Pinpoint the cell where the given text exists, returning its (X, Y) midpoint coordinate. 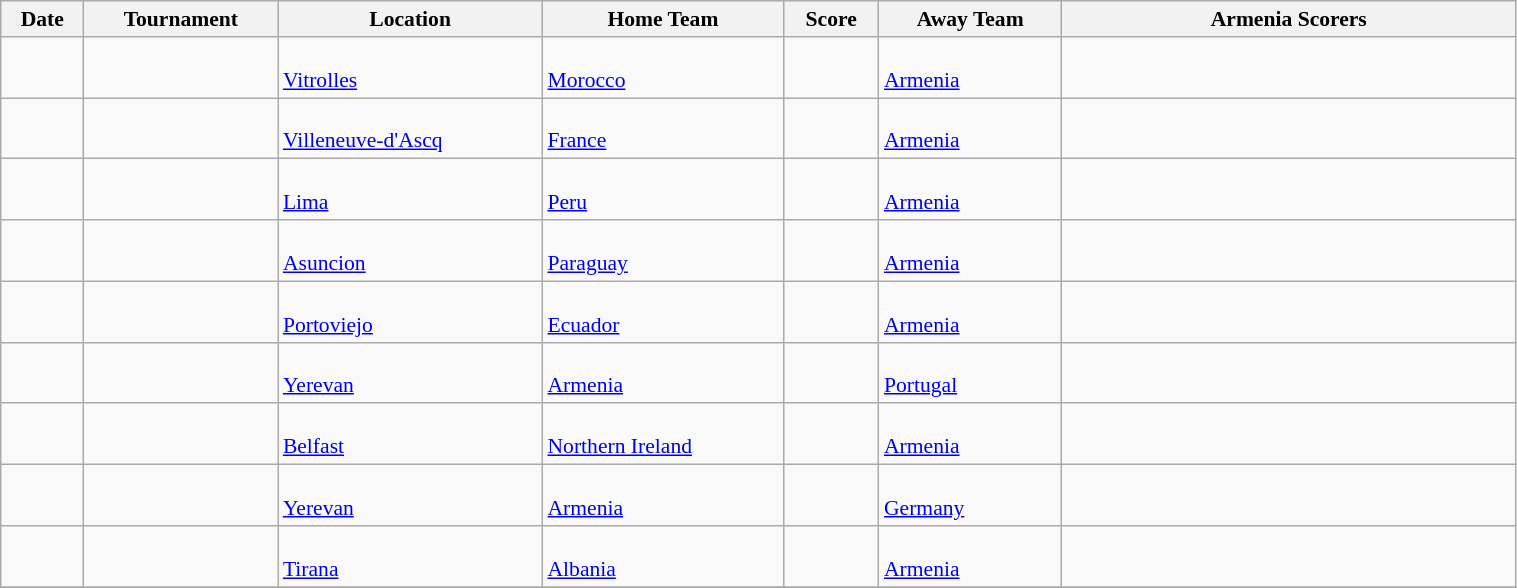
Lima (410, 190)
Portoviejo (410, 312)
Belfast (410, 434)
Northern Ireland (662, 434)
Home Team (662, 19)
Paraguay (662, 250)
Date (42, 19)
Portugal (970, 372)
Armenia Scorers (1288, 19)
Peru (662, 190)
Away Team (970, 19)
Tournament (181, 19)
Location (410, 19)
Villeneuve-d'Ascq (410, 128)
Vitrolles (410, 68)
Asuncion (410, 250)
France (662, 128)
Morocco (662, 68)
Albania (662, 556)
Ecuador (662, 312)
Score (831, 19)
Germany (970, 496)
Tirana (410, 556)
